Scan for the cell matching the given text and deliver its (x, y) coordinate at center. 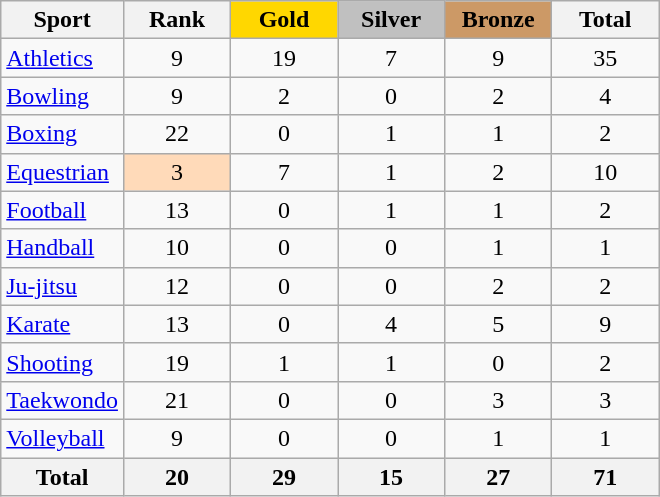
Karate (62, 324)
Silver (392, 20)
Bronze (498, 20)
5 (498, 324)
Gold (284, 20)
20 (176, 477)
15 (392, 477)
29 (284, 477)
35 (606, 58)
27 (498, 477)
Athletics (62, 58)
Rank (176, 20)
Taekwondo (62, 400)
Boxing (62, 134)
22 (176, 134)
12 (176, 286)
Equestrian (62, 172)
Football (62, 210)
Sport (62, 20)
Handball (62, 248)
Volleyball (62, 438)
71 (606, 477)
21 (176, 400)
Shooting (62, 362)
Ju-jitsu (62, 286)
Bowling (62, 96)
